For the text-containing cell, return its midpoint in [X, Y] coordinate format. 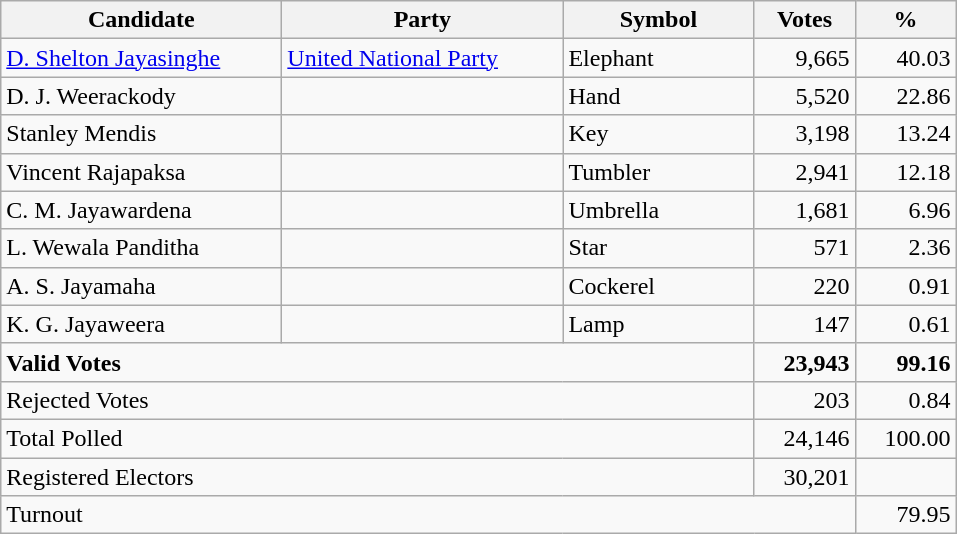
24,146 [804, 438]
0.61 [906, 324]
99.16 [906, 362]
Registered Electors [378, 477]
40.03 [906, 58]
0.91 [906, 286]
2,941 [804, 172]
Tumbler [658, 172]
Vincent Rajapaksa [142, 172]
Valid Votes [378, 362]
203 [804, 400]
Elephant [658, 58]
13.24 [906, 134]
3,198 [804, 134]
6.96 [906, 210]
Rejected Votes [378, 400]
Symbol [658, 20]
147 [804, 324]
D. J. Weerackody [142, 96]
Stanley Mendis [142, 134]
23,943 [804, 362]
Star [658, 248]
Umbrella [658, 210]
Hand [658, 96]
Candidate [142, 20]
D. Shelton Jayasinghe [142, 58]
0.84 [906, 400]
C. M. Jayawardena [142, 210]
220 [804, 286]
Lamp [658, 324]
Key [658, 134]
1,681 [804, 210]
9,665 [804, 58]
Party [422, 20]
5,520 [804, 96]
K. G. Jayaweera [142, 324]
A. S. Jayamaha [142, 286]
79.95 [906, 515]
Total Polled [378, 438]
United National Party [422, 58]
% [906, 20]
100.00 [906, 438]
Votes [804, 20]
22.86 [906, 96]
12.18 [906, 172]
30,201 [804, 477]
Turnout [428, 515]
2.36 [906, 248]
L. Wewala Panditha [142, 248]
571 [804, 248]
Cockerel [658, 286]
